Extract the [X, Y] coordinate from the center of the cell holding the provided text.  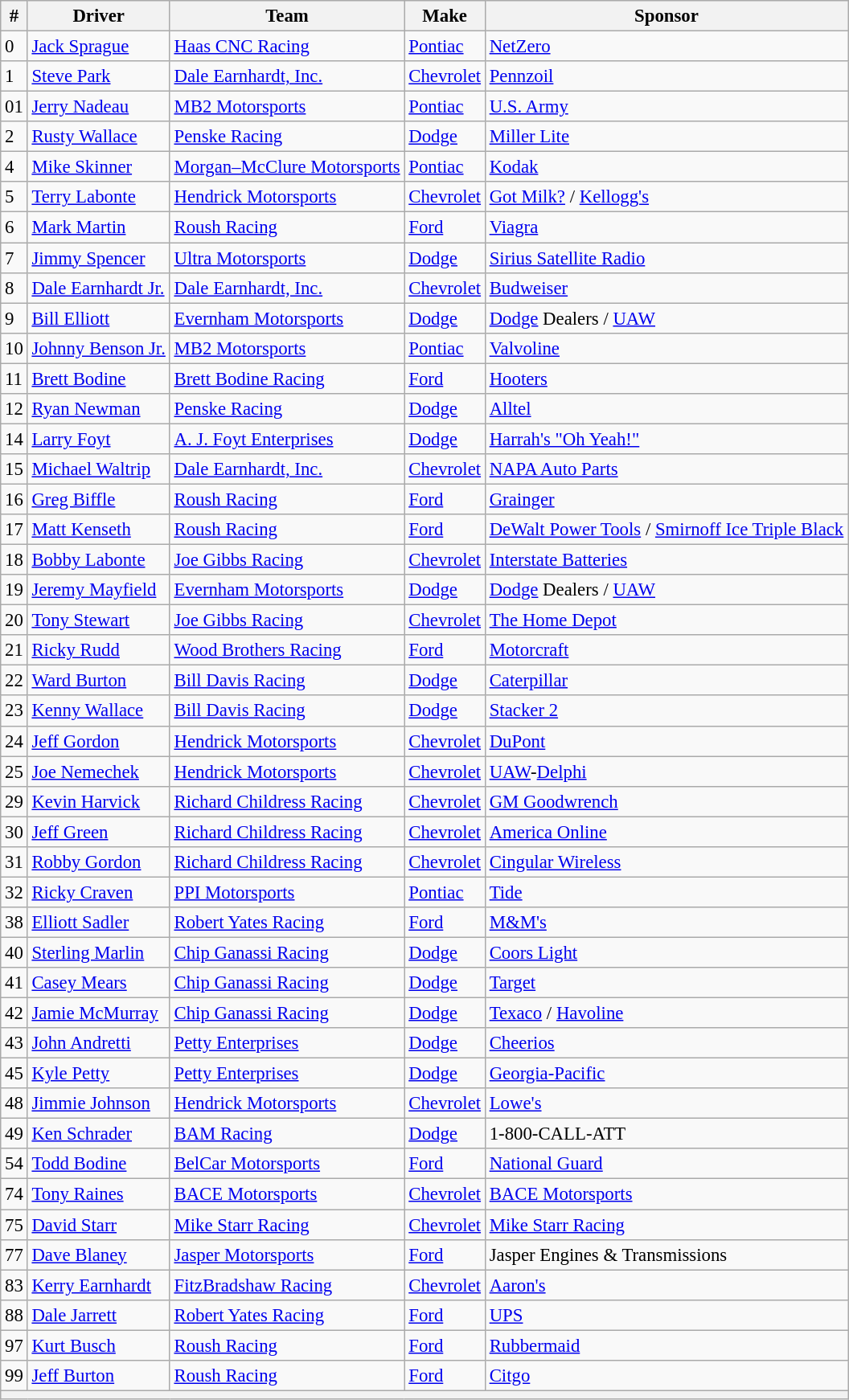
Jeff Green [98, 832]
Caterpillar [666, 681]
19 [14, 590]
Miller Lite [666, 137]
Tide [666, 892]
John Andretti [98, 1043]
Jack Sprague [98, 47]
11 [14, 379]
25 [14, 772]
Viagra [666, 227]
Hooters [666, 379]
30 [14, 832]
Grainger [666, 499]
The Home Depot [666, 620]
18 [14, 560]
31 [14, 862]
Steve Park [98, 76]
Jimmy Spencer [98, 258]
UAW-Delphi [666, 772]
21 [14, 650]
Joe Nemechek [98, 772]
Pennzoil [666, 76]
BAM Racing [287, 1134]
Jamie McMurray [98, 1013]
45 [14, 1074]
40 [14, 952]
Larry Foyt [98, 439]
Michael Waltrip [98, 469]
Brett Bodine Racing [287, 379]
17 [14, 530]
49 [14, 1134]
Greg Biffle [98, 499]
41 [14, 983]
Ultra Motorsports [287, 258]
# [14, 16]
Coors Light [666, 952]
1-800-CALL-ATT [666, 1134]
Stacker 2 [666, 711]
Tony Raines [98, 1194]
Haas CNC Racing [287, 47]
Dale Earnhardt Jr. [98, 288]
Dale Jarrett [98, 1315]
Mark Martin [98, 227]
01 [14, 107]
A. J. Foyt Enterprises [287, 439]
5 [14, 197]
DuPont [666, 741]
Bobby Labonte [98, 560]
12 [14, 409]
54 [14, 1165]
Lowe's [666, 1103]
Jasper Motorsports [287, 1255]
America Online [666, 832]
Ricky Craven [98, 892]
DeWalt Power Tools / Smirnoff Ice Triple Black [666, 530]
BelCar Motorsports [287, 1165]
UPS [666, 1315]
0 [14, 47]
15 [14, 469]
16 [14, 499]
Team [287, 16]
Georgia-Pacific [666, 1074]
Kenny Wallace [98, 711]
48 [14, 1103]
Ken Schrader [98, 1134]
Jeremy Mayfield [98, 590]
97 [14, 1345]
Rubbermaid [666, 1345]
Ward Burton [98, 681]
Texaco / Havoline [666, 1013]
Jimmie Johnson [98, 1103]
22 [14, 681]
Jasper Engines & Transmissions [666, 1255]
U.S. Army [666, 107]
NAPA Auto Parts [666, 469]
David Starr [98, 1225]
Jerry Nadeau [98, 107]
32 [14, 892]
Harrah's "Oh Yeah!" [666, 439]
Tony Stewart [98, 620]
Target [666, 983]
Budweiser [666, 288]
Sterling Marlin [98, 952]
24 [14, 741]
Cheerios [666, 1043]
42 [14, 1013]
6 [14, 227]
88 [14, 1315]
7 [14, 258]
Brett Bodine [98, 379]
75 [14, 1225]
Dave Blaney [98, 1255]
83 [14, 1285]
Jeff Gordon [98, 741]
Cingular Wireless [666, 862]
M&M's [666, 923]
Kevin Harvick [98, 801]
GM Goodwrench [666, 801]
Mike Skinner [98, 167]
Todd Bodine [98, 1165]
2 [14, 137]
Terry Labonte [98, 197]
FitzBradshaw Racing [287, 1285]
10 [14, 348]
1 [14, 76]
Johnny Benson Jr. [98, 348]
Kodak [666, 167]
99 [14, 1376]
Got Milk? / Kellogg's [666, 197]
Jeff Burton [98, 1376]
Morgan–McClure Motorsports [287, 167]
Wood Brothers Racing [287, 650]
PPI Motorsports [287, 892]
Ryan Newman [98, 409]
14 [14, 439]
77 [14, 1255]
29 [14, 801]
23 [14, 711]
4 [14, 167]
Casey Mears [98, 983]
Kerry Earnhardt [98, 1285]
Robby Gordon [98, 862]
Kyle Petty [98, 1074]
Rusty Wallace [98, 137]
Sponsor [666, 16]
74 [14, 1194]
Alltel [666, 409]
20 [14, 620]
Elliott Sadler [98, 923]
NetZero [666, 47]
National Guard [666, 1165]
Kurt Busch [98, 1345]
Matt Kenseth [98, 530]
Motorcraft [666, 650]
Citgo [666, 1376]
Driver [98, 16]
Bill Elliott [98, 318]
Valvoline [666, 348]
38 [14, 923]
Ricky Rudd [98, 650]
8 [14, 288]
43 [14, 1043]
Sirius Satellite Radio [666, 258]
Make [445, 16]
9 [14, 318]
Aaron's [666, 1285]
Interstate Batteries [666, 560]
